Return the [x, y] coordinate for the center point of the cell that contains the specified text.  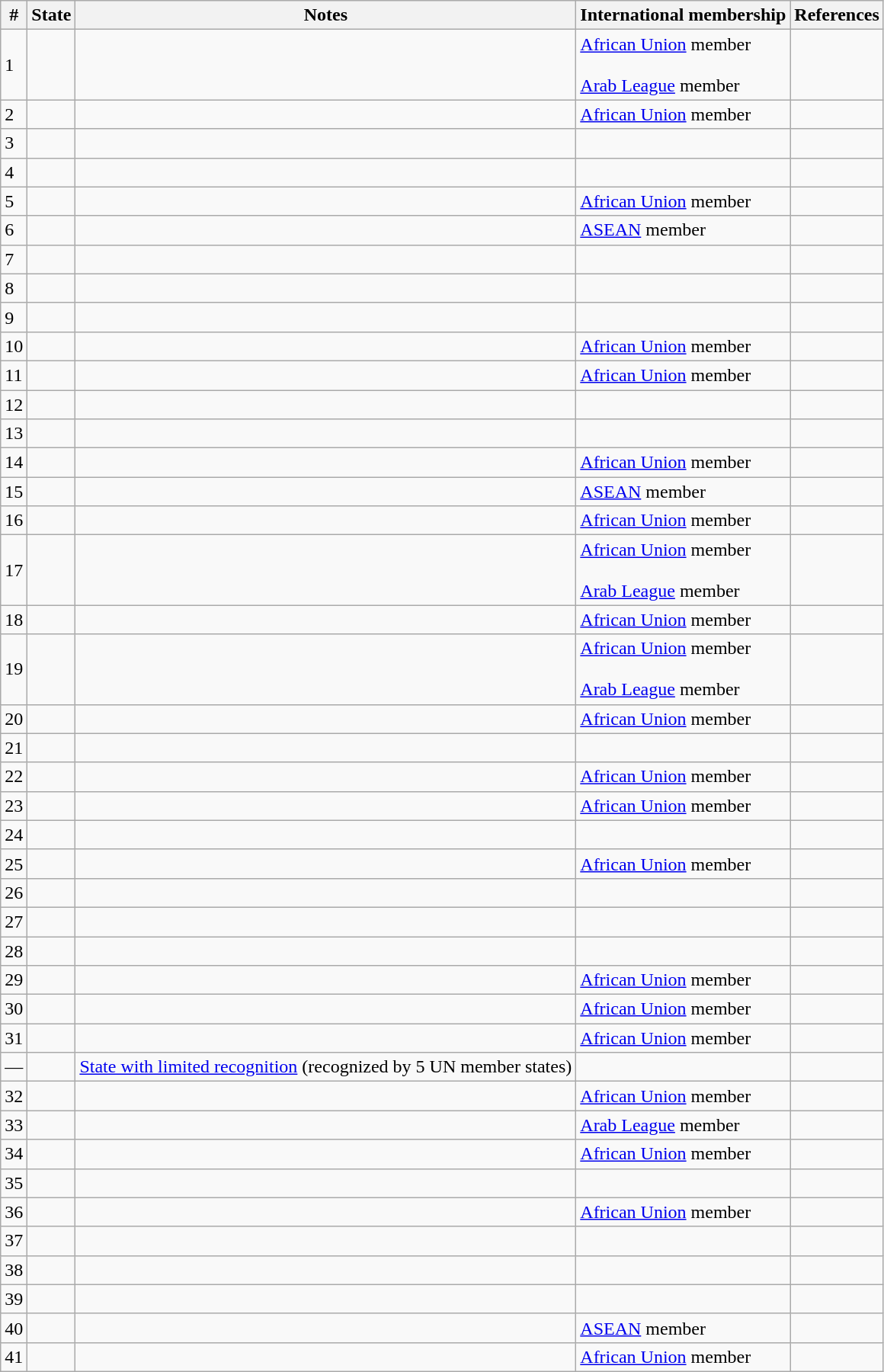
16 [14, 521]
26 [14, 893]
References [837, 15]
23 [14, 806]
37 [14, 1241]
10 [14, 346]
27 [14, 922]
State with limited recognition (recognized by 5 UN member states) [326, 1067]
36 [14, 1212]
41 [14, 1357]
18 [14, 620]
3 [14, 143]
International membership [683, 15]
13 [14, 434]
22 [14, 777]
40 [14, 1328]
State [52, 15]
17 [14, 570]
1 [14, 65]
38 [14, 1270]
31 [14, 1038]
11 [14, 375]
# [14, 15]
20 [14, 719]
35 [14, 1183]
29 [14, 980]
34 [14, 1154]
Notes [326, 15]
Arab League member [683, 1125]
12 [14, 405]
2 [14, 114]
39 [14, 1299]
4 [14, 172]
25 [14, 864]
6 [14, 230]
30 [14, 1009]
— [14, 1067]
7 [14, 259]
9 [14, 317]
8 [14, 288]
28 [14, 950]
19 [14, 669]
5 [14, 201]
24 [14, 835]
21 [14, 748]
15 [14, 492]
33 [14, 1125]
14 [14, 463]
32 [14, 1096]
